Scan for the cell matching the given text and deliver its [X, Y] coordinate at center. 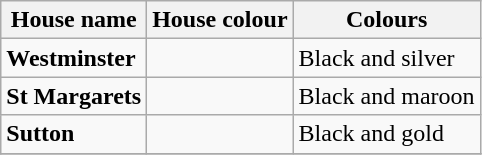
St Margarets [74, 96]
Black and silver [386, 58]
House name [74, 20]
Sutton [74, 134]
House colour [220, 20]
Black and gold [386, 134]
Westminster [74, 58]
Black and maroon [386, 96]
Colours [386, 20]
